Pinpoint the cell where the given text exists, returning its [x, y] midpoint coordinate. 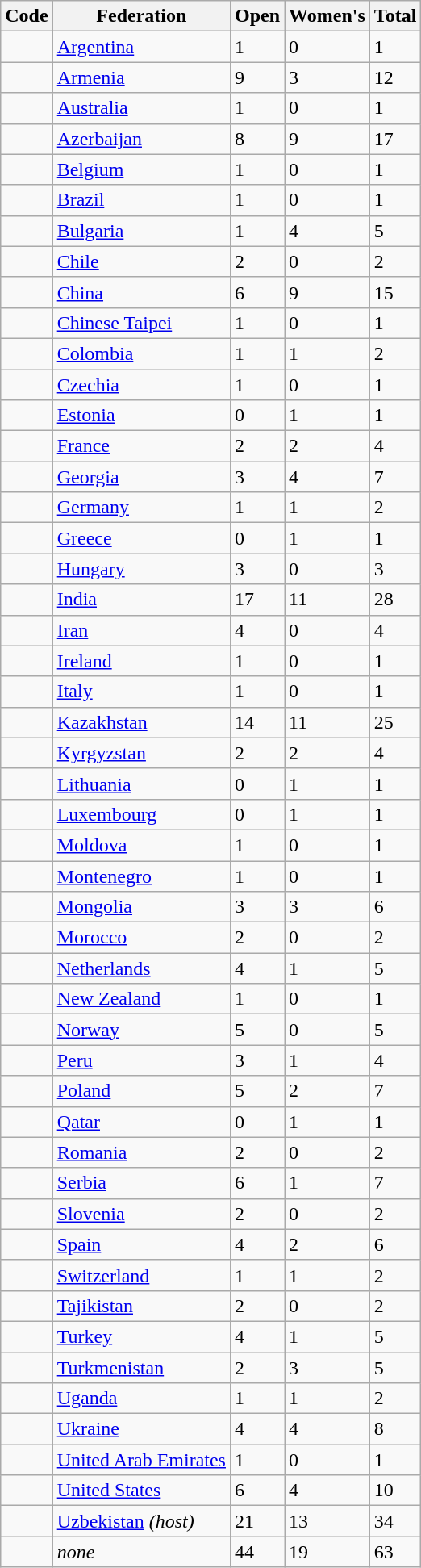
10 [395, 1491]
Romania [141, 1152]
Italy [141, 692]
Slovenia [141, 1214]
Greece [141, 538]
13 [327, 1521]
Open [256, 16]
Morocco [141, 938]
Chile [141, 261]
Azerbaijan [141, 139]
Ireland [141, 661]
Belgium [141, 169]
Iran [141, 630]
63 [395, 1552]
India [141, 600]
Mongolia [141, 907]
Kyrgyzstan [141, 753]
Tajikistan [141, 1306]
Luxembourg [141, 814]
Montenegro [141, 876]
28 [395, 600]
Uganda [141, 1399]
Poland [141, 1091]
21 [256, 1521]
Serbia [141, 1183]
Turkey [141, 1336]
Australia [141, 108]
Qatar [141, 1122]
China [141, 292]
none [141, 1552]
25 [395, 722]
15 [395, 292]
Women's [327, 16]
Moldova [141, 845]
United States [141, 1491]
United Arab Emirates [141, 1460]
Chinese Taipei [141, 323]
Georgia [141, 477]
Estonia [141, 416]
Code [27, 16]
19 [327, 1552]
Hungary [141, 569]
Spain [141, 1244]
12 [395, 77]
Netherlands [141, 968]
Peru [141, 1060]
44 [256, 1552]
Colombia [141, 353]
New Zealand [141, 999]
Federation [141, 16]
Armenia [141, 77]
Germany [141, 508]
Uzbekistan (host) [141, 1521]
Bulgaria [141, 231]
Brazil [141, 200]
Lithuania [141, 784]
Turkmenistan [141, 1368]
Kazakhstan [141, 722]
Total [395, 16]
France [141, 446]
Czechia [141, 385]
34 [395, 1521]
14 [256, 722]
Switzerland [141, 1275]
Norway [141, 1030]
Ukraine [141, 1429]
Argentina [141, 47]
